Determine the [X, Y] coordinate at the center of the cell enclosing the given text.  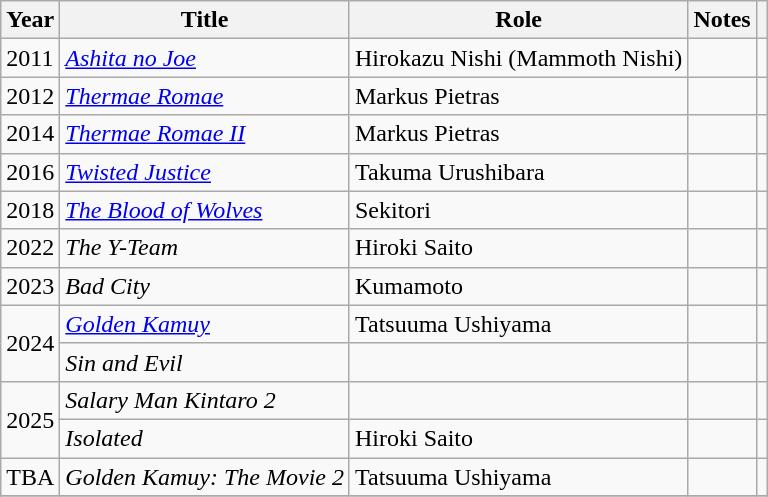
Takuma Urushibara [518, 172]
Sekitori [518, 210]
2011 [30, 58]
TBA [30, 477]
2012 [30, 96]
Twisted Justice [205, 172]
Salary Man Kintaro 2 [205, 400]
The Y-Team [205, 248]
2014 [30, 134]
Golden Kamuy: The Movie 2 [205, 477]
Year [30, 20]
The Blood of Wolves [205, 210]
2024 [30, 343]
Kumamoto [518, 286]
Sin and Evil [205, 362]
Title [205, 20]
2022 [30, 248]
Hirokazu Nishi (Mammoth Nishi) [518, 58]
2025 [30, 419]
Notes [722, 20]
2023 [30, 286]
Role [518, 20]
2016 [30, 172]
2018 [30, 210]
Isolated [205, 438]
Golden Kamuy [205, 324]
Ashita no Joe [205, 58]
Bad City [205, 286]
Thermae Romae [205, 96]
Thermae Romae II [205, 134]
